For the text-containing cell, return its midpoint in (x, y) coordinate format. 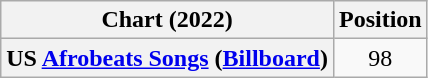
US Afrobeats Songs (Billboard) (168, 58)
Position (380, 20)
98 (380, 58)
Chart (2022) (168, 20)
